Find where the given text appears and provide that cell's center as (X, Y) coordinate. 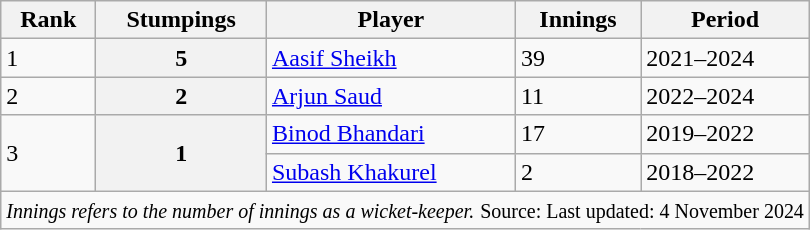
5 (182, 58)
Rank (48, 20)
Binod Bhandari (390, 134)
2018–2022 (726, 172)
2019–2022 (726, 134)
Arjun Saud (390, 96)
Innings (578, 20)
Stumpings (182, 20)
Aasif Sheikh (390, 58)
Player (390, 20)
Period (726, 20)
17 (578, 134)
2021–2024 (726, 58)
Subash Khakurel (390, 172)
39 (578, 58)
Innings refers to the number of innings as a wicket-keeper. Source: Last updated: 4 November 2024 (406, 210)
11 (578, 96)
2022–2024 (726, 96)
3 (48, 153)
